For the text-containing cell, return its midpoint in (x, y) coordinate format. 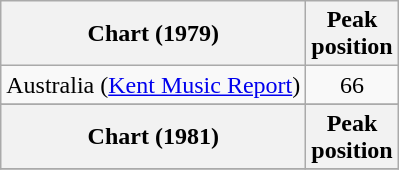
66 (352, 85)
Chart (1979) (154, 34)
Australia (Kent Music Report) (154, 85)
Chart (1981) (154, 136)
